Locate the cell with the specified text and output its [X, Y] center coordinate. 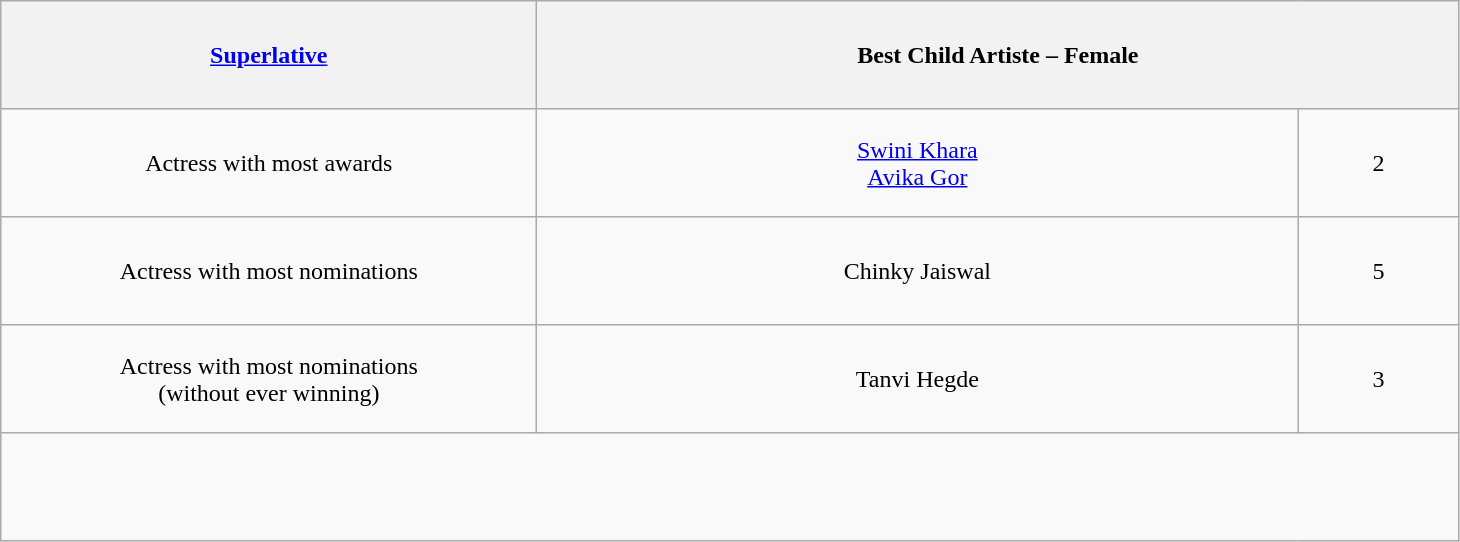
2 [1378, 163]
Actress with most awards [269, 163]
Tanvi Hegde [918, 379]
Actress with most nominations(without ever winning) [269, 379]
Chinky Jaiswal [918, 271]
Swini KharaAvika Gor [918, 163]
Superlative [269, 55]
Best Child Artiste – Female [998, 55]
5 [1378, 271]
Actress with most nominations [269, 271]
3 [1378, 379]
